From the cell containing the given text, extract its center point as [x, y] coordinate. 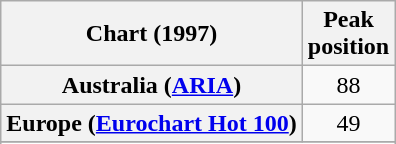
Australia (ARIA) [152, 85]
Chart (1997) [152, 34]
Europe (Eurochart Hot 100) [152, 123]
88 [348, 85]
49 [348, 123]
Peakposition [348, 34]
